Determine the [X, Y] coordinate at the center of the cell enclosing the given text.  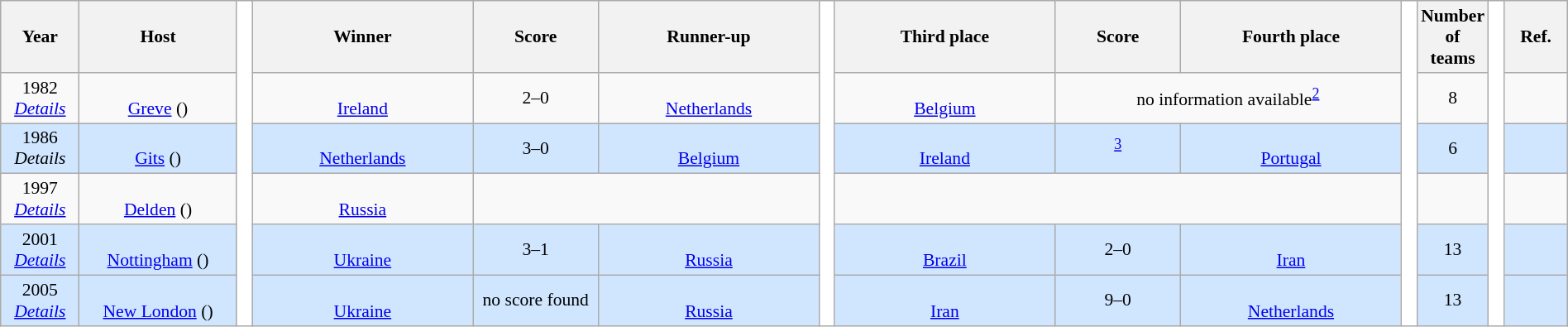
Year [40, 36]
Number of teams [1452, 36]
Brazil [944, 250]
Winner [362, 36]
3–1 [536, 250]
1982Details [40, 98]
Host [158, 36]
1986Details [40, 149]
Portugal [1291, 149]
Greve () [158, 98]
2005Details [40, 300]
Nottingham () [158, 250]
Ref. [1536, 36]
9–0 [1118, 300]
New London () [158, 300]
3 [1118, 149]
6 [1452, 149]
Runner-up [709, 36]
Fourth place [1291, 36]
no information available2 [1229, 98]
Third place [944, 36]
no score found [536, 300]
8 [1452, 98]
3–0 [536, 149]
2001Details [40, 250]
1997Details [40, 199]
Gits () [158, 149]
Delden () [158, 199]
